Search for the cell housing the specified text and yield its [x, y] center coordinate. 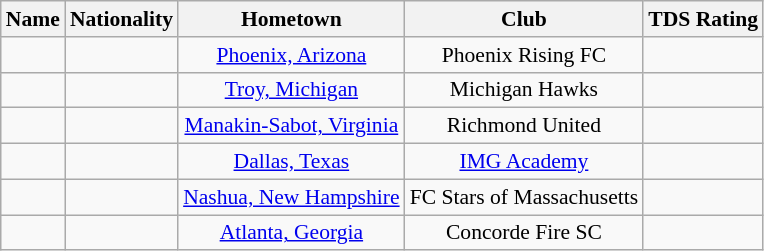
Club [524, 19]
IMG Academy [524, 162]
Nationality [122, 19]
Concorde Fire SC [524, 233]
FC Stars of Massachusetts [524, 197]
Phoenix, Arizona [292, 55]
Manakin-Sabot, Virginia [292, 126]
Dallas, Texas [292, 162]
Troy, Michigan [292, 90]
Phoenix Rising FC [524, 55]
Richmond United [524, 126]
Atlanta, Georgia [292, 233]
Nashua, New Hampshire [292, 197]
Michigan Hawks [524, 90]
Name [33, 19]
Hometown [292, 19]
TDS Rating [703, 19]
